Detect which cell encompasses the target text, then output its [x, y] center coordinate. 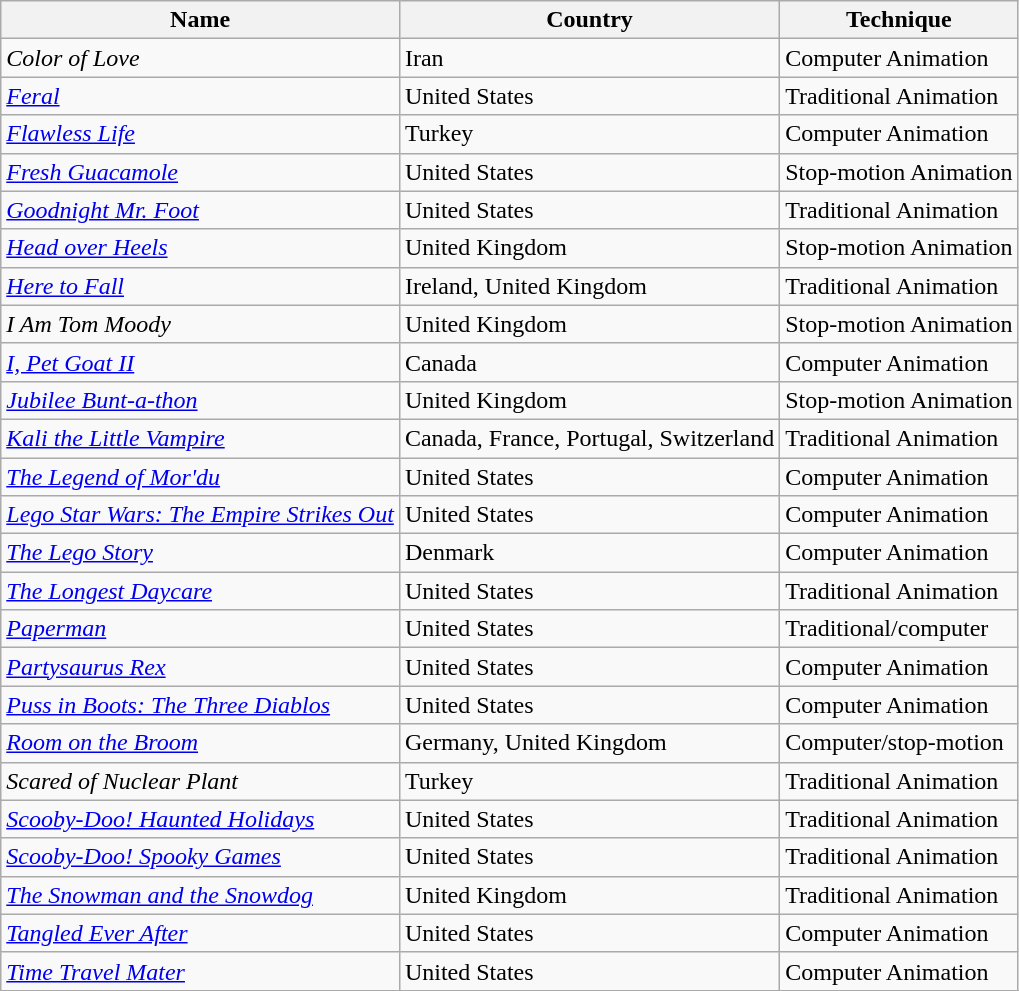
Here to Fall [200, 286]
Canada, France, Portugal, Switzerland [589, 438]
Puss in Boots: The Three Diablos [200, 705]
Jubilee Bunt-a-thon [200, 400]
Technique [899, 20]
I Am Tom Moody [200, 324]
Ireland, United Kingdom [589, 286]
Scooby-Doo! Haunted Holidays [200, 819]
I, Pet Goat II [200, 362]
Denmark [589, 553]
Fresh Guacamole [200, 172]
Paperman [200, 629]
The Lego Story [200, 553]
Feral [200, 96]
The Longest Daycare [200, 591]
Time Travel Mater [200, 971]
The Legend of Mor'du [200, 477]
Germany, United Kingdom [589, 743]
Kali the Little Vampire [200, 438]
Canada [589, 362]
Name [200, 20]
Flawless Life [200, 134]
Lego Star Wars: The Empire Strikes Out [200, 515]
Country [589, 20]
Scooby-Doo! Spooky Games [200, 857]
Computer/stop-motion [899, 743]
Tangled Ever After [200, 933]
Partysaurus Rex [200, 667]
Room on the Broom [200, 743]
Iran [589, 58]
Scared of Nuclear Plant [200, 781]
Head over Heels [200, 248]
Color of Love [200, 58]
The Snowman and the Snowdog [200, 895]
Traditional/computer [899, 629]
Goodnight Mr. Foot [200, 210]
